Output the [X, Y] coordinate of the center of the cell containing the given text.  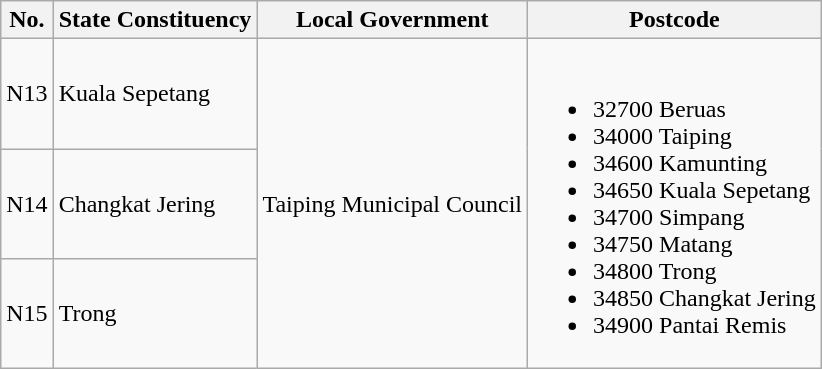
N15 [27, 313]
N13 [27, 94]
Kuala Sepetang [155, 94]
N14 [27, 203]
Postcode [675, 20]
Trong [155, 313]
No. [27, 20]
Changkat Jering [155, 203]
Taiping Municipal Council [392, 204]
State Constituency [155, 20]
Local Government [392, 20]
32700 Beruas34000 Taiping34600 Kamunting34650 Kuala Sepetang34700 Simpang34750 Matang34800 Trong34850 Changkat Jering34900 Pantai Remis [675, 204]
